Locate the cell with the specified text and output its (X, Y) center coordinate. 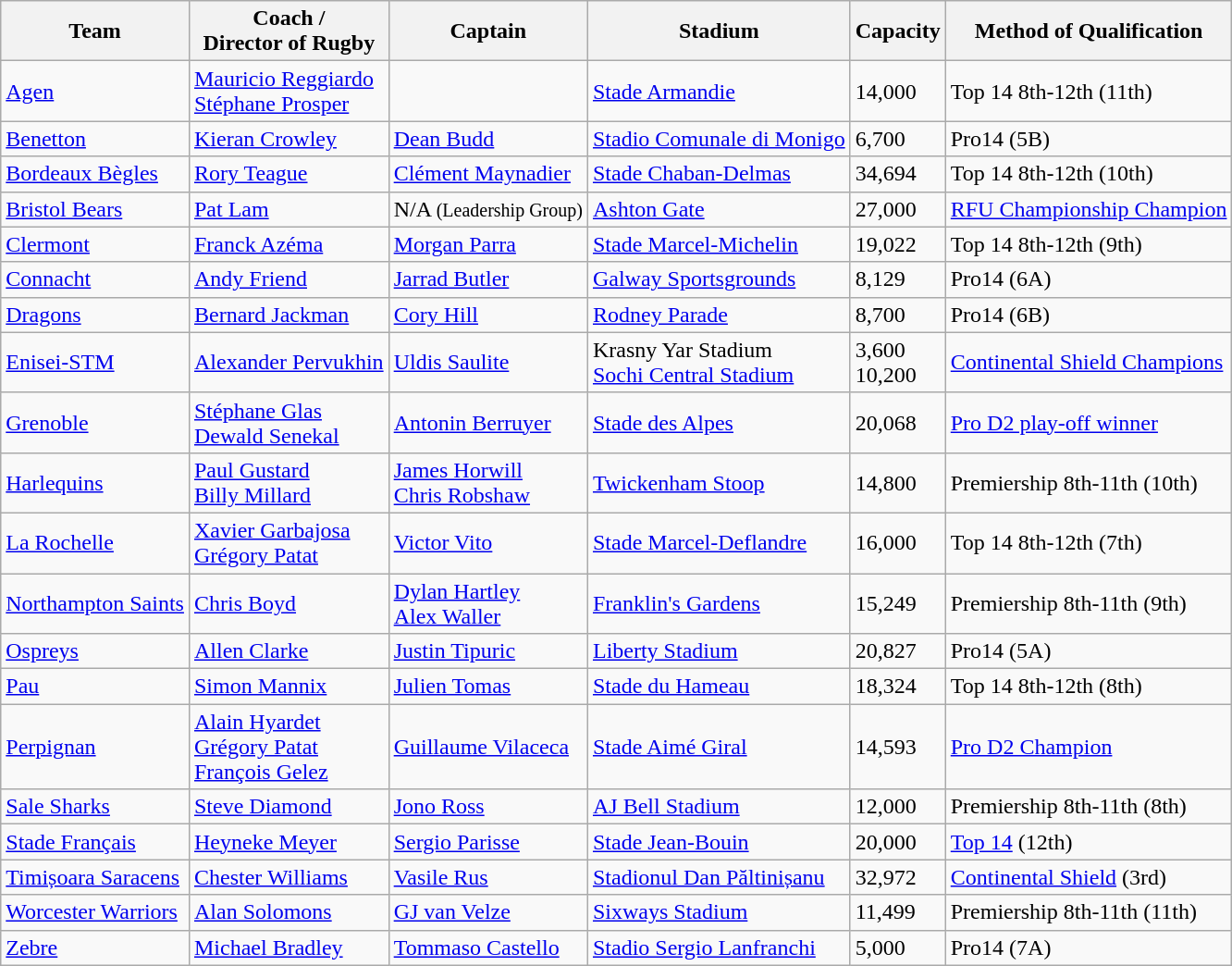
Twickenham Stoop (719, 483)
Victor Vito (488, 542)
Stade Français (95, 842)
5,000 (897, 947)
Bristol Bears (95, 209)
11,499 (897, 912)
Premiership 8th-11th (9th) (1089, 603)
15,249 (897, 603)
Benetton (95, 139)
Pro D2 play-off winner (1089, 422)
Stade des Alpes (719, 422)
Enisei-STM (95, 363)
AJ Bell Stadium (719, 807)
Top 14 8th-12th (9th) (1089, 244)
Continental Shield Champions (1089, 363)
Uldis Saulite (488, 363)
Chris Boyd (289, 603)
Top 14 8th-12th (11th) (1089, 91)
Perpignan (95, 747)
Timișoara Saracens (95, 877)
Top 14 (12th) (1089, 842)
Pat Lam (289, 209)
Stéphane Glas Dewald Senekal (289, 422)
Premiership 8th-11th (8th) (1089, 807)
12,000 (897, 807)
Cory Hill (488, 315)
Stade Chaban-Delmas (719, 174)
Ospreys (95, 651)
Pro14 (7A) (1089, 947)
Julien Tomas (488, 687)
Stade Armandie (719, 91)
Guillaume Vilaceca (488, 747)
Pro14 (5A) (1089, 651)
16,000 (897, 542)
Sergio Parisse (488, 842)
Jarrad Butler (488, 279)
Rodney Parade (719, 315)
Stadio Comunale di Monigo (719, 139)
Bernard Jackman (289, 315)
Stade Marcel-Deflandre (719, 542)
Method of Qualification (1089, 31)
RFU Championship Champion (1089, 209)
Premiership 8th-11th (11th) (1089, 912)
14,593 (897, 747)
GJ van Velze (488, 912)
8,700 (897, 315)
Northampton Saints (95, 603)
Pro14 (5B) (1089, 139)
Heyneke Meyer (289, 842)
Rory Teague (289, 174)
Pau (95, 687)
Galway Sportsgrounds (719, 279)
Allen Clarke (289, 651)
Top 14 8th-12th (8th) (1089, 687)
Tommaso Castello (488, 947)
Vasile Rus (488, 877)
20,068 (897, 422)
19,022 (897, 244)
Simon Mannix (289, 687)
Harlequins (95, 483)
Agen (95, 91)
Alan Solomons (289, 912)
6,700 (897, 139)
James Horwill Chris Robshaw (488, 483)
Stadium (719, 31)
18,324 (897, 687)
27,000 (897, 209)
3,60010,200 (897, 363)
Liberty Stadium (719, 651)
Chester Williams (289, 877)
32,972 (897, 877)
Dragons (95, 315)
20,000 (897, 842)
Stade Marcel-Michelin (719, 244)
Stade Jean-Bouin (719, 842)
Premiership 8th-11th (10th) (1089, 483)
Dean Budd (488, 139)
Steve Diamond (289, 807)
N/A (Leadership Group) (488, 209)
Franklin's Gardens (719, 603)
Bordeaux Bègles (95, 174)
Capacity (897, 31)
Xavier Garbajosa Grégory Patat (289, 542)
Continental Shield (3rd) (1089, 877)
Sixways Stadium (719, 912)
Captain (488, 31)
Pro14 (6A) (1089, 279)
La Rochelle (95, 542)
Dylan Hartley Alex Waller (488, 603)
Justin Tipuric (488, 651)
Antonin Berruyer (488, 422)
Mauricio Reggiardo Stéphane Prosper (289, 91)
Coach /Director of Rugby (289, 31)
Sale Sharks (95, 807)
Alain Hyardet Grégory Patat François Gelez (289, 747)
14,800 (897, 483)
Clermont (95, 244)
20,827 (897, 651)
34,694 (897, 174)
Franck Azéma (289, 244)
Kieran Crowley (289, 139)
Krasny Yar StadiumSochi Central Stadium (719, 363)
Stade du Hameau (719, 687)
Paul Gustard Billy Millard (289, 483)
14,000 (897, 91)
Jono Ross (488, 807)
Stadio Sergio Lanfranchi (719, 947)
8,129 (897, 279)
Clément Maynadier (488, 174)
Alexander Pervukhin (289, 363)
Morgan Parra (488, 244)
Stadionul Dan Păltinișanu (719, 877)
Pro14 (6B) (1089, 315)
Team (95, 31)
Worcester Warriors (95, 912)
Connacht (95, 279)
Stade Aimé Giral (719, 747)
Top 14 8th-12th (7th) (1089, 542)
Zebre (95, 947)
Top 14 8th-12th (10th) (1089, 174)
Ashton Gate (719, 209)
Andy Friend (289, 279)
Grenoble (95, 422)
Michael Bradley (289, 947)
Pro D2 Champion (1089, 747)
